Return the (x, y) coordinate for the center point of the cell that contains the specified text.  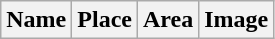
Place (105, 20)
Area (168, 20)
Name (36, 20)
Image (236, 20)
